Determine the [x, y] coordinate at the center of the cell enclosing the given text.  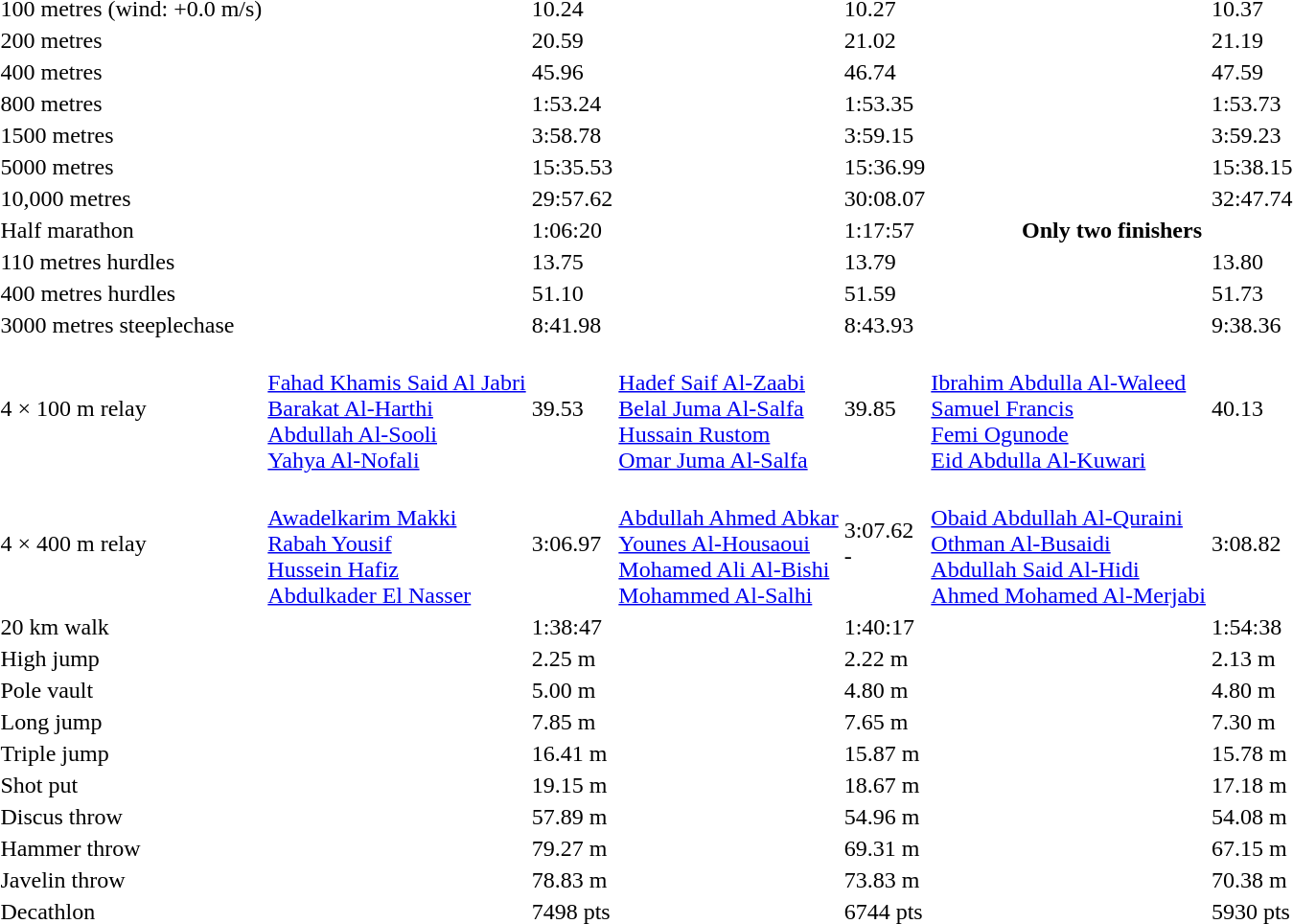
1:40:17 [885, 627]
73.83 m [885, 880]
2.25 m [572, 658]
46.74 [885, 72]
79.27 m [572, 848]
78.83 m [572, 880]
8:43.93 [885, 325]
7.65 m [885, 722]
69.31 m [885, 848]
21.02 [885, 40]
3:07.62- [885, 543]
13.75 [572, 262]
57.89 m [572, 817]
1:38:47 [572, 627]
Awadelkarim MakkiRabah YousifHussein HafizAbdulkader El Nasser [397, 543]
Fahad Khamis Said Al JabriBarakat Al-HarthiAbdullah Al-SooliYahya Al-Nofali [397, 408]
18.67 m [885, 785]
3:59.15 [885, 135]
15:36.99 [885, 167]
3:58.78 [572, 135]
8:41.98 [572, 325]
Abdullah Ahmed Abkar Younes Al-HousaouiMohamed Ali Al-BishiMohammed Al-Salhi [728, 543]
1:53.24 [572, 104]
15.87 m [885, 753]
39.85 [885, 408]
19.15 m [572, 785]
1:53.35 [885, 104]
20.59 [572, 40]
Ibrahim Abdulla Al-WaleedSamuel FrancisFemi OgunodeEid Abdulla Al-Kuwari [1069, 408]
51.10 [572, 293]
45.96 [572, 72]
13.79 [885, 262]
1:06:20 [572, 230]
51.59 [885, 293]
7.85 m [572, 722]
2.22 m [885, 658]
1:17:57 [885, 230]
54.96 m [885, 817]
30:08.07 [885, 198]
39.53 [572, 408]
16.41 m [572, 753]
4.80 m [885, 690]
Hadef Saif Al-ZaabiBelal Juma Al-SalfaHussain RustomOmar Juma Al-Salfa [728, 408]
29:57.62 [572, 198]
Obaid Abdullah Al-QurainiOthman Al-BusaidiAbdullah Said Al-HidiAhmed Mohamed Al-Merjabi [1069, 543]
15:35.53 [572, 167]
3:06.97 [572, 543]
5.00 m [572, 690]
